Extract the (X, Y) coordinate from the center of the cell holding the provided text.  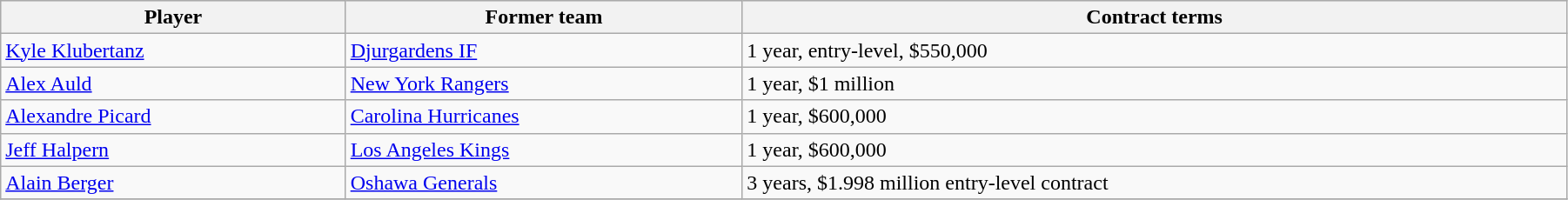
Oshawa Generals (544, 183)
Jeff Halpern (173, 150)
Alex Auld (173, 83)
3 years, $1.998 million entry-level contract (1155, 183)
Kyle Klubertanz (173, 50)
Djurgardens IF (544, 50)
Contract terms (1155, 17)
1 year, entry-level, $550,000 (1155, 50)
Alexandre Picard (173, 117)
Alain Berger (173, 183)
Player (173, 17)
New York Rangers (544, 83)
Former team (544, 17)
Los Angeles Kings (544, 150)
1 year, $1 million (1155, 83)
Carolina Hurricanes (544, 117)
